Provide the (x, y) coordinate of the cell's center where the given text is located.  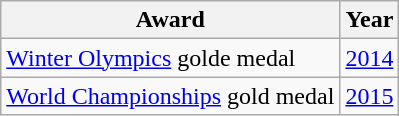
Winter Olympics golde medal (170, 58)
2014 (370, 58)
Year (370, 20)
2015 (370, 96)
Award (170, 20)
World Championships gold medal (170, 96)
